Provide the (x, y) coordinate of the cell's center where the given text is located.  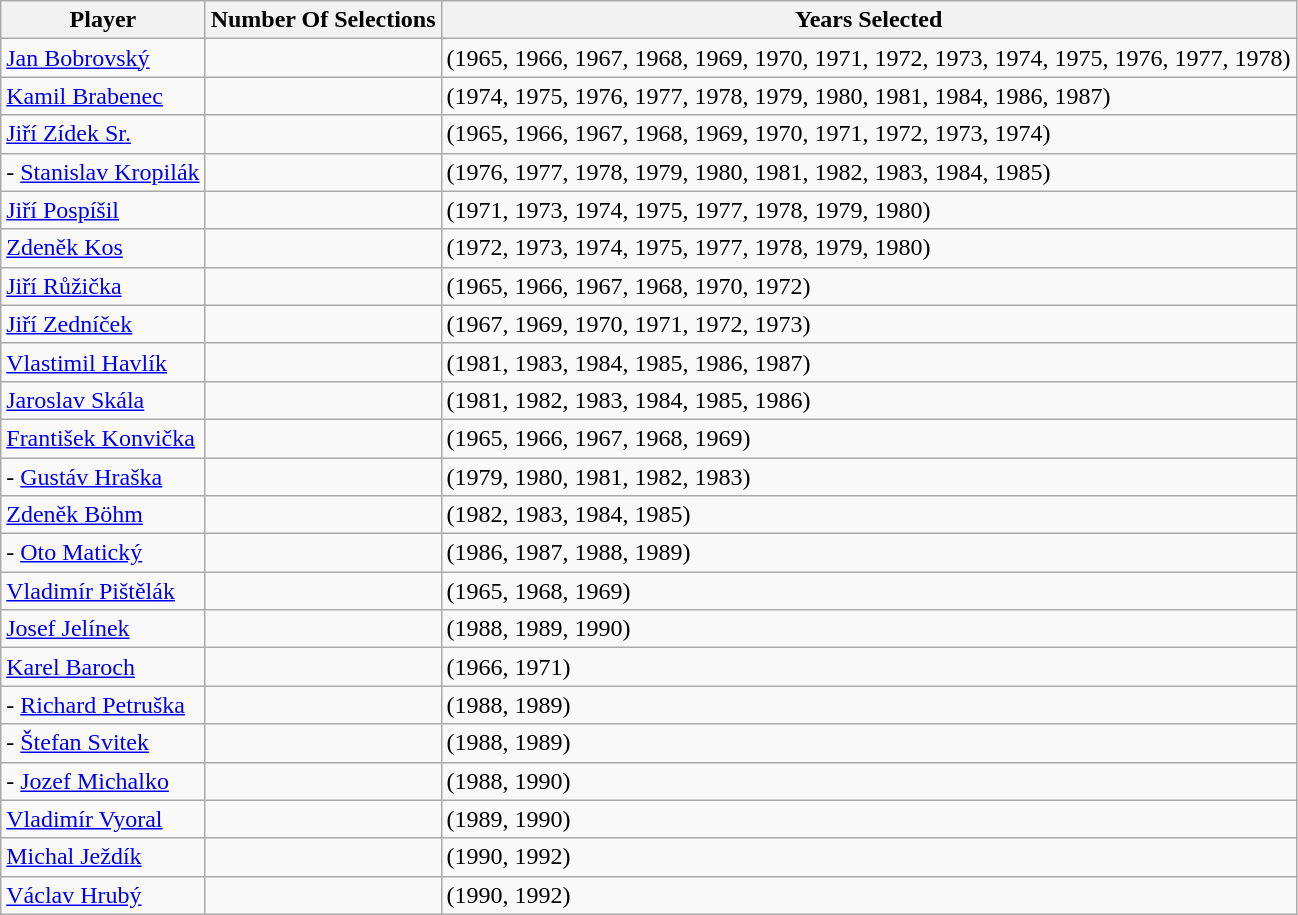
(1976, 1977, 1978, 1979, 1980, 1981, 1982, 1983, 1984, 1985) (868, 172)
(1965, 1966, 1967, 1968, 1969, 1970, 1971, 1972, 1973, 1974, 1975, 1976, 1977, 1978) (868, 58)
(1965, 1968, 1969) (868, 591)
(1981, 1982, 1983, 1984, 1985, 1986) (868, 400)
(1974, 1975, 1976, 1977, 1978, 1979, 1980, 1981, 1984, 1986, 1987) (868, 96)
(1967, 1969, 1970, 1971, 1972, 1973) (868, 324)
Jiří Růžička (103, 286)
Karel Baroch (103, 667)
- Richard Petruška (103, 705)
Jaroslav Skála (103, 400)
(1989, 1990) (868, 819)
Vlastimil Havlík (103, 362)
Vladimír Vyoral (103, 819)
(1988, 1990) (868, 781)
(1965, 1966, 1967, 1968, 1969, 1970, 1971, 1972, 1973, 1974) (868, 134)
Number Of Selections (323, 20)
(1979, 1980, 1981, 1982, 1983) (868, 477)
(1965, 1966, 1967, 1968, 1969) (868, 438)
- Štefan Svitek (103, 743)
Josef Jelínek (103, 629)
- Gustáv Hraška (103, 477)
Kamil Brabenec (103, 96)
Vladimír Pištělák (103, 591)
Jan Bobrovský (103, 58)
(1972, 1973, 1974, 1975, 1977, 1978, 1979, 1980) (868, 248)
Jiří Zídek Sr. (103, 134)
Zdeněk Kos (103, 248)
(1971, 1973, 1974, 1975, 1977, 1978, 1979, 1980) (868, 210)
Zdeněk Böhm (103, 515)
Jiří Zedníček (103, 324)
Player (103, 20)
- Stanislav Kropilák (103, 172)
- Jozef Michalko (103, 781)
(1966, 1971) (868, 667)
Jiří Pospíšil (103, 210)
- Oto Matický (103, 553)
Years Selected (868, 20)
František Konvička (103, 438)
Michal Ježdík (103, 857)
(1986, 1987, 1988, 1989) (868, 553)
(1981, 1983, 1984, 1985, 1986, 1987) (868, 362)
(1982, 1983, 1984, 1985) (868, 515)
(1965, 1966, 1967, 1968, 1970, 1972) (868, 286)
Václav Hrubý (103, 895)
(1988, 1989, 1990) (868, 629)
